Find where the given text appears and provide that cell's center as (X, Y) coordinate. 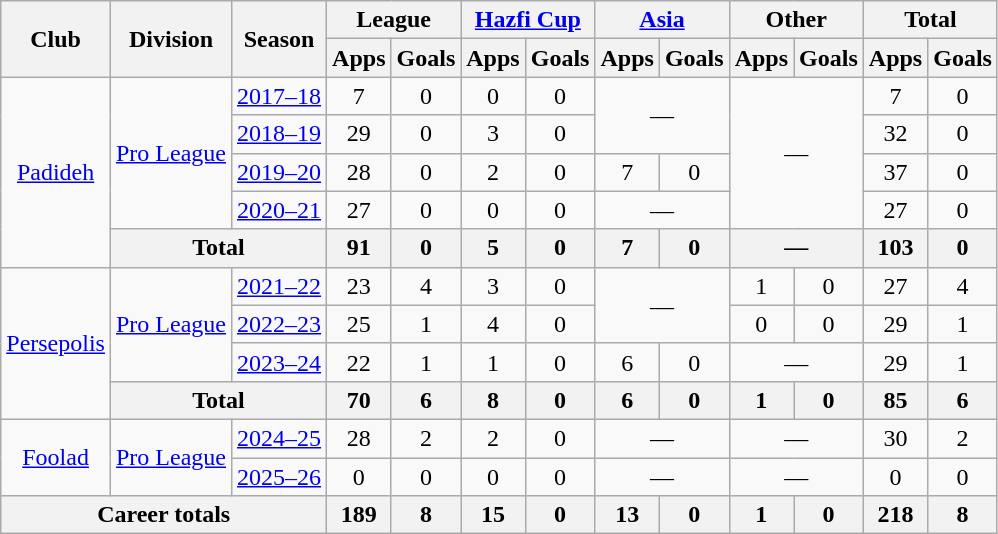
2020–21 (280, 210)
91 (359, 248)
13 (627, 515)
25 (359, 324)
85 (895, 400)
70 (359, 400)
189 (359, 515)
Persepolis (56, 343)
218 (895, 515)
League (394, 20)
Division (170, 39)
2022–23 (280, 324)
2021–22 (280, 286)
2023–24 (280, 362)
30 (895, 438)
37 (895, 172)
32 (895, 134)
103 (895, 248)
2017–18 (280, 96)
Padideh (56, 172)
23 (359, 286)
Asia (662, 20)
2019–20 (280, 172)
2024–25 (280, 438)
Club (56, 39)
5 (493, 248)
Other (796, 20)
Career totals (164, 515)
Season (280, 39)
2018–19 (280, 134)
Hazfi Cup (528, 20)
Foolad (56, 457)
22 (359, 362)
15 (493, 515)
2025–26 (280, 477)
